Return the (X, Y) coordinate for the center point of the cell that contains the specified text.  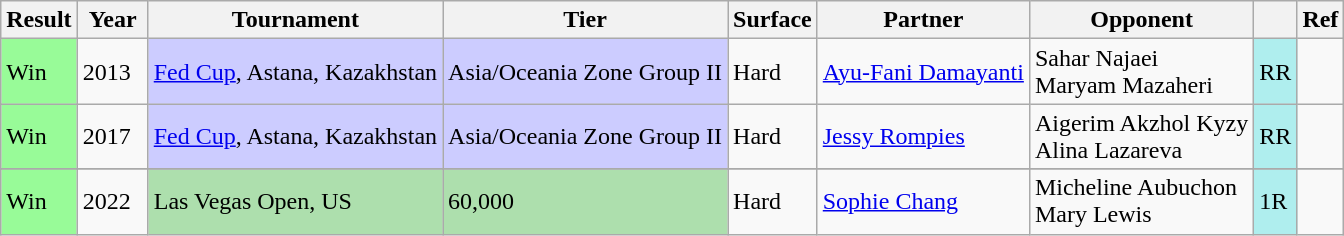
2022 (112, 202)
Ayu-Fani Damayanti (923, 72)
Sophie Chang (923, 202)
Las Vegas Open, US (295, 202)
2017 (112, 136)
2013 (112, 72)
Result (39, 20)
Year (112, 20)
Jessy Rompies (923, 136)
Partner (923, 20)
Micheline Aubuchon Mary Lewis (1141, 202)
Opponent (1141, 20)
1R (1276, 202)
Aigerim Akzhol Kyzy Alina Lazareva (1141, 136)
60,000 (586, 202)
Surface (773, 20)
Sahar Najaei Maryam Mazaheri (1141, 72)
Tournament (295, 20)
Ref (1320, 20)
Tier (586, 20)
